From the cell containing the given text, extract its center point as [X, Y] coordinate. 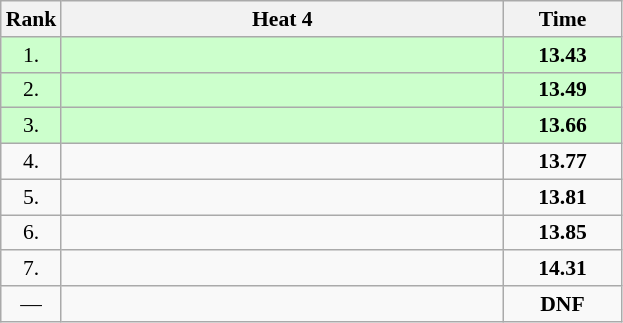
13.81 [562, 197]
Heat 4 [282, 19]
13.43 [562, 55]
4. [32, 162]
Rank [32, 19]
5. [32, 197]
6. [32, 233]
13.66 [562, 126]
2. [32, 90]
13.77 [562, 162]
13.49 [562, 90]
7. [32, 269]
14.31 [562, 269]
DNF [562, 304]
3. [32, 126]
Time [562, 19]
1. [32, 55]
13.85 [562, 233]
— [32, 304]
